Provide the (x, y) coordinate of the cell's center where the given text is located.  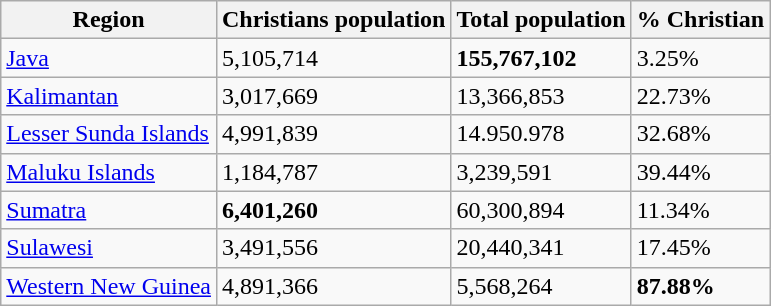
155,767,102 (541, 58)
11.34% (700, 210)
32.68% (700, 134)
20,440,341 (541, 248)
14.950.978 (541, 134)
Western New Guinea (109, 286)
3.25% (700, 58)
Kalimantan (109, 96)
4,991,839 (333, 134)
39.44% (700, 172)
60,300,894 (541, 210)
Sulawesi (109, 248)
Java (109, 58)
4,891,366 (333, 286)
13,366,853 (541, 96)
% Christian (700, 20)
Lesser Sunda Islands (109, 134)
5,105,714 (333, 58)
5,568,264 (541, 286)
Christians population (333, 20)
Sumatra (109, 210)
Region (109, 20)
22.73% (700, 96)
Maluku Islands (109, 172)
Total population (541, 20)
6,401,260 (333, 210)
3,017,669 (333, 96)
17.45% (700, 248)
3,239,591 (541, 172)
87.88% (700, 286)
1,184,787 (333, 172)
3,491,556 (333, 248)
